Detect which cell encompasses the target text, then output its (X, Y) center coordinate. 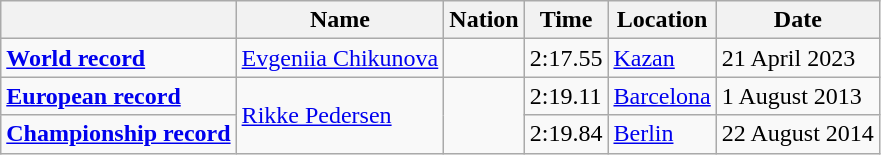
Name (340, 20)
Location (662, 20)
2:19.84 (566, 134)
21 April 2023 (798, 58)
European record (118, 96)
Date (798, 20)
Rikke Pedersen (340, 115)
2:17.55 (566, 58)
Time (566, 20)
Barcelona (662, 96)
Nation (484, 20)
2:19.11 (566, 96)
1 August 2013 (798, 96)
World record (118, 58)
Berlin (662, 134)
22 August 2014 (798, 134)
Championship record (118, 134)
Evgeniia Chikunova (340, 58)
Kazan (662, 58)
